From the cell containing the given text, extract its center point as (X, Y) coordinate. 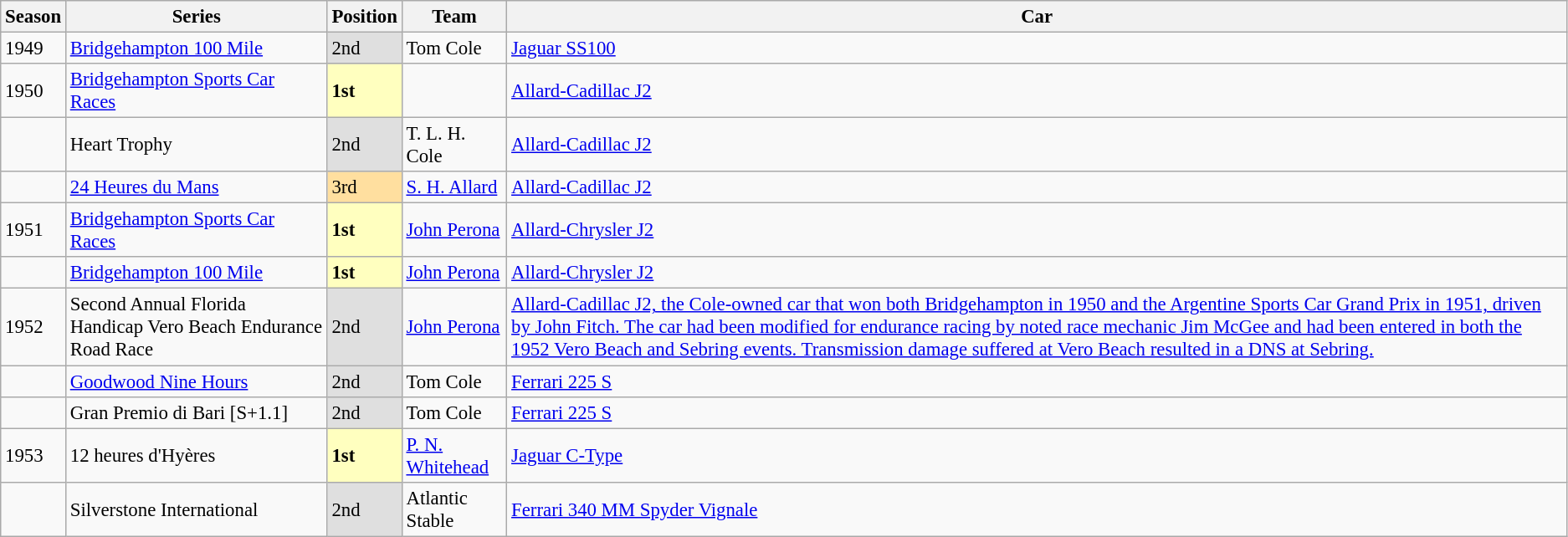
Gran Premio di Bari [S+1.1] (196, 412)
Ferrari 340 MM Spyder Vignale (1038, 509)
24 Heures du Mans (196, 187)
Car (1038, 17)
Season (33, 17)
Jaguar SS100 (1038, 49)
Team (454, 17)
T. L. H. Cole (454, 146)
1949 (33, 49)
1953 (33, 455)
Second Annual Florida Handicap Vero Beach Endurance Road Race (196, 327)
Silverstone International (196, 509)
12 heures d'Hyères (196, 455)
1952 (33, 327)
3rd (365, 187)
1950 (33, 90)
Jaguar C-Type (1038, 455)
1951 (33, 231)
Atlantic Stable (454, 509)
P. N. Whitehead (454, 455)
Position (365, 17)
Heart Trophy (196, 146)
Series (196, 17)
S. H. Allard (454, 187)
Goodwood Nine Hours (196, 381)
